Capture the cell that displays the provided text and extract its [x, y] central coordinate. 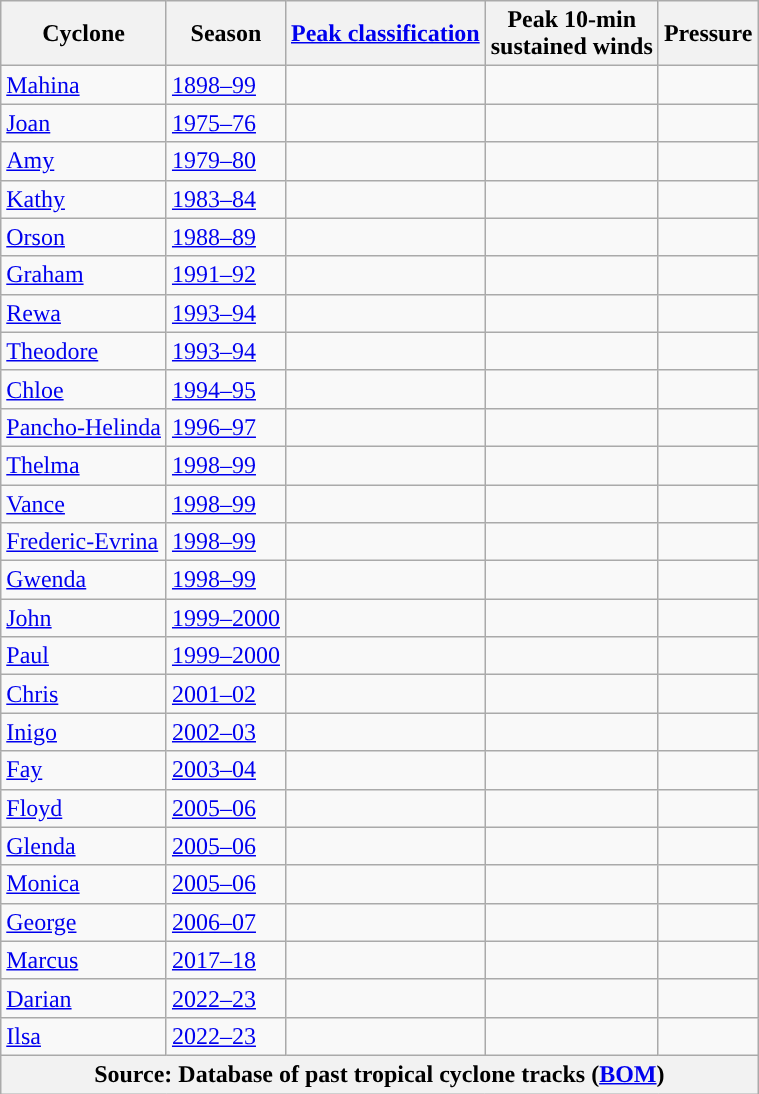
Joan [84, 123]
Floyd [84, 808]
Amy [84, 161]
Pressure [708, 34]
1994–95 [226, 389]
George [84, 922]
John [84, 618]
Ilsa [84, 1036]
1996–97 [226, 427]
Kathy [84, 199]
Thelma [84, 465]
Frederic-Evrina [84, 542]
Paul [84, 656]
1975–76 [226, 123]
2017–18 [226, 960]
2003–04 [226, 770]
Source: Database of past tropical cyclone tracks (BOM) [380, 1074]
Darian [84, 998]
Glenda [84, 846]
Monica [84, 884]
Fay [84, 770]
1988–89 [226, 237]
Chloe [84, 389]
Marcus [84, 960]
Inigo [84, 732]
1898–99 [226, 85]
1991–92 [226, 275]
Season [226, 34]
Mahina [84, 85]
Peak 10-minsustained winds [572, 34]
Graham [84, 275]
Peak classification [385, 34]
1983–84 [226, 199]
Theodore [84, 351]
2002–03 [226, 732]
2006–07 [226, 922]
Pancho-Helinda [84, 427]
1979–80 [226, 161]
Orson [84, 237]
Gwenda [84, 580]
2001–02 [226, 694]
Vance [84, 503]
Cyclone [84, 34]
Rewa [84, 313]
Chris [84, 694]
